Find where the given text appears and provide that cell's center as [x, y] coordinate. 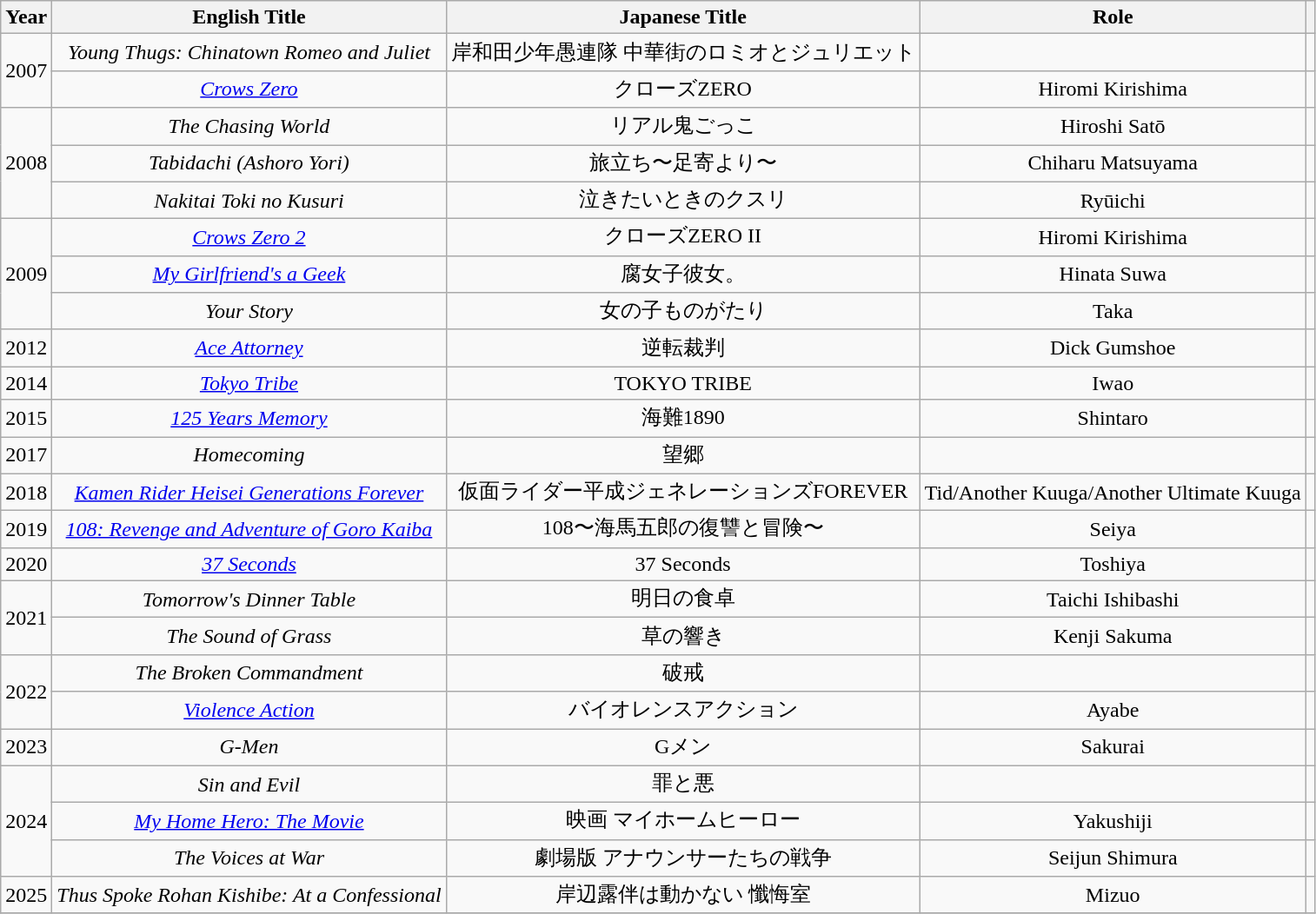
バイオレンスアクション [683, 711]
望郷 [683, 455]
破戒 [683, 672]
2024 [26, 821]
Thus Spoke Rohan Kishibe: At a Confessional [249, 895]
腐女子彼女。 [683, 275]
2020 [26, 564]
Homecoming [249, 455]
逆転裁判 [683, 348]
2017 [26, 455]
Role [1113, 17]
The Voices at War [249, 858]
Nakitai Toki no Kusuri [249, 200]
2019 [26, 530]
Tid/Another Kuuga/Another Ultimate Kuuga [1113, 492]
Iwao [1113, 383]
岸和田少年愚連隊 中華街のロミオとジュリエット [683, 52]
クローズZERO II [683, 238]
Tomorrow's Dinner Table [249, 599]
G-Men [249, 747]
Kenji Sakuma [1113, 636]
2007 [26, 71]
2014 [26, 383]
Ace Attorney [249, 348]
Crows Zero [249, 89]
108: Revenge and Adventure of Goro Kaiba [249, 530]
Yakushiji [1113, 822]
Your Story [249, 311]
Violence Action [249, 711]
Sakurai [1113, 747]
仮面ライダー平成ジェネレーションズFOREVER [683, 492]
2018 [26, 492]
Hinata Suwa [1113, 275]
Gメン [683, 747]
Shintaro [1113, 419]
My Home Hero: The Movie [249, 822]
108〜海馬五郎の復讐と冒険〜 [683, 530]
Ryūichi [1113, 200]
海難1890 [683, 419]
2009 [26, 275]
Taka [1113, 311]
リアル鬼ごっこ [683, 127]
映画 マイホームヒーロー [683, 822]
クローズZERO [683, 89]
劇場版 アナウンサーたちの戦争 [683, 858]
TOKYO TRIBE [683, 383]
Ayabe [1113, 711]
Seiya [1113, 530]
Mizuo [1113, 895]
2015 [26, 419]
女の子ものがたり [683, 311]
2023 [26, 747]
The Chasing World [249, 127]
2025 [26, 895]
English Title [249, 17]
2008 [26, 163]
125 Years Memory [249, 419]
Sin and Evil [249, 784]
明日の食卓 [683, 599]
Kamen Rider Heisei Generations Forever [249, 492]
Crows Zero 2 [249, 238]
泣きたいときのクスリ [683, 200]
Hiroshi Satō [1113, 127]
Chiharu Matsuyama [1113, 163]
岸辺露伴は動かない 懺悔室 [683, 895]
Young Thugs: Chinatown Romeo and Juliet [249, 52]
2022 [26, 692]
罪と悪 [683, 784]
Tokyo Tribe [249, 383]
Japanese Title [683, 17]
Dick Gumshoe [1113, 348]
Year [26, 17]
2021 [26, 617]
草の響き [683, 636]
My Girlfriend's a Geek [249, 275]
Taichi Ishibashi [1113, 599]
旅立ち〜足寄より〜 [683, 163]
Toshiya [1113, 564]
The Broken Commandment [249, 672]
Tabidachi (Ashoro Yori) [249, 163]
2012 [26, 348]
The Sound of Grass [249, 636]
Seijun Shimura [1113, 858]
